Find where the given text appears and provide that cell's center as [X, Y] coordinate. 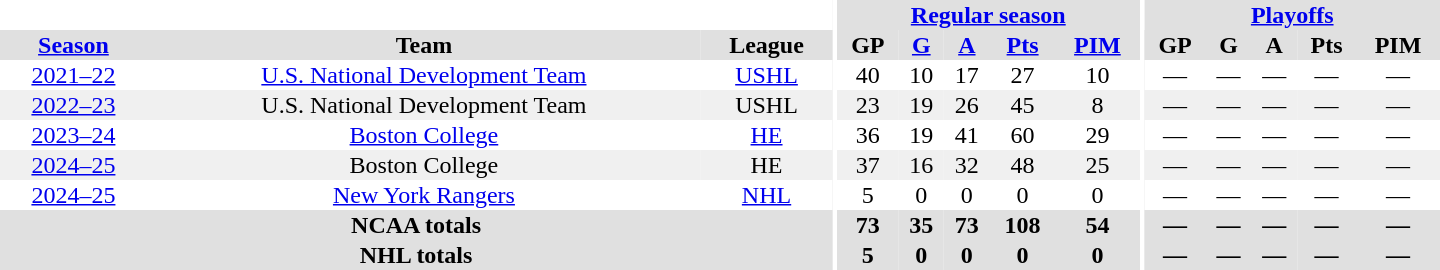
23 [868, 105]
48 [1023, 165]
16 [921, 165]
Season [74, 45]
45 [1023, 105]
26 [967, 105]
41 [967, 135]
36 [868, 135]
8 [1098, 105]
32 [967, 165]
29 [1098, 135]
New York Rangers [424, 195]
Playoffs [1292, 15]
2022–23 [74, 105]
25 [1098, 165]
37 [868, 165]
Team [424, 45]
17 [967, 75]
2021–22 [74, 75]
NCAA totals [416, 225]
27 [1023, 75]
40 [868, 75]
League [766, 45]
NHL totals [416, 255]
NHL [766, 195]
54 [1098, 225]
60 [1023, 135]
2023–24 [74, 135]
108 [1023, 225]
35 [921, 225]
Regular season [988, 15]
